Determine the [X, Y] coordinate at the center of the cell enclosing the given text.  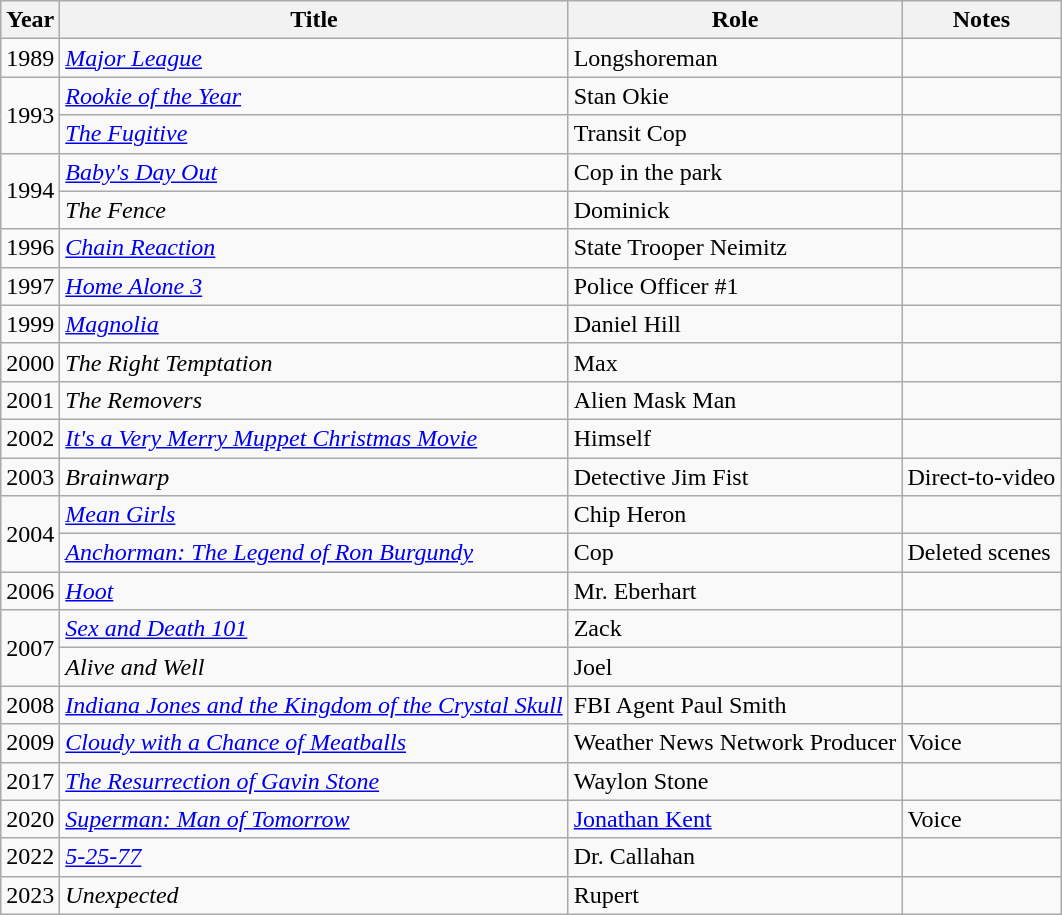
Himself [735, 438]
2007 [30, 648]
It's a Very Merry Muppet Christmas Movie [314, 438]
Unexpected [314, 895]
2022 [30, 857]
The Fence [314, 210]
Alien Mask Man [735, 400]
Rupert [735, 895]
Jonathan Kent [735, 819]
Police Officer #1 [735, 286]
Deleted scenes [982, 553]
Longshoreman [735, 58]
Role [735, 20]
Hoot [314, 591]
Alive and Well [314, 667]
Max [735, 362]
2006 [30, 591]
2004 [30, 534]
1993 [30, 115]
2002 [30, 438]
1989 [30, 58]
Mr. Eberhart [735, 591]
FBI Agent Paul Smith [735, 705]
The Fugitive [314, 134]
Stan Okie [735, 96]
Weather News Network Producer [735, 743]
Dr. Callahan [735, 857]
1999 [30, 324]
The Removers [314, 400]
5-25-77 [314, 857]
Indiana Jones and the Kingdom of the Crystal Skull [314, 705]
Anchorman: The Legend of Ron Burgundy [314, 553]
2023 [30, 895]
Transit Cop [735, 134]
Major League [314, 58]
1994 [30, 191]
Cop in the park [735, 172]
1996 [30, 248]
State Trooper Neimitz [735, 248]
Direct-to-video [982, 477]
The Right Temptation [314, 362]
The Resurrection of Gavin Stone [314, 781]
2009 [30, 743]
Dominick [735, 210]
Chain Reaction [314, 248]
Magnolia [314, 324]
2020 [30, 819]
Detective Jim Fist [735, 477]
Cloudy with a Chance of Meatballs [314, 743]
Mean Girls [314, 515]
Rookie of the Year [314, 96]
Baby's Day Out [314, 172]
Cop [735, 553]
Chip Heron [735, 515]
Superman: Man of Tomorrow [314, 819]
Sex and Death 101 [314, 629]
Year [30, 20]
2001 [30, 400]
Brainwarp [314, 477]
1997 [30, 286]
Joel [735, 667]
2003 [30, 477]
2000 [30, 362]
Zack [735, 629]
Notes [982, 20]
Waylon Stone [735, 781]
Title [314, 20]
2008 [30, 705]
Daniel Hill [735, 324]
2017 [30, 781]
Home Alone 3 [314, 286]
